From the cell containing the given text, extract its center point as (x, y) coordinate. 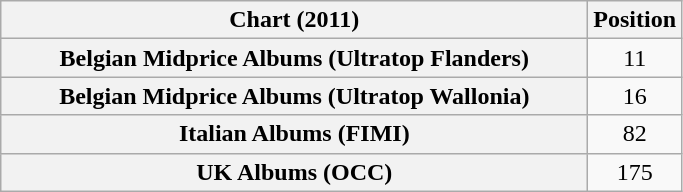
Belgian Midprice Albums (Ultratop Wallonia) (294, 96)
Italian Albums (FIMI) (294, 134)
UK Albums (OCC) (294, 172)
11 (635, 58)
Chart (2011) (294, 20)
Position (635, 20)
175 (635, 172)
Belgian Midprice Albums (Ultratop Flanders) (294, 58)
82 (635, 134)
16 (635, 96)
